Provide the [X, Y] coordinate of the cell's center where the given text is located.  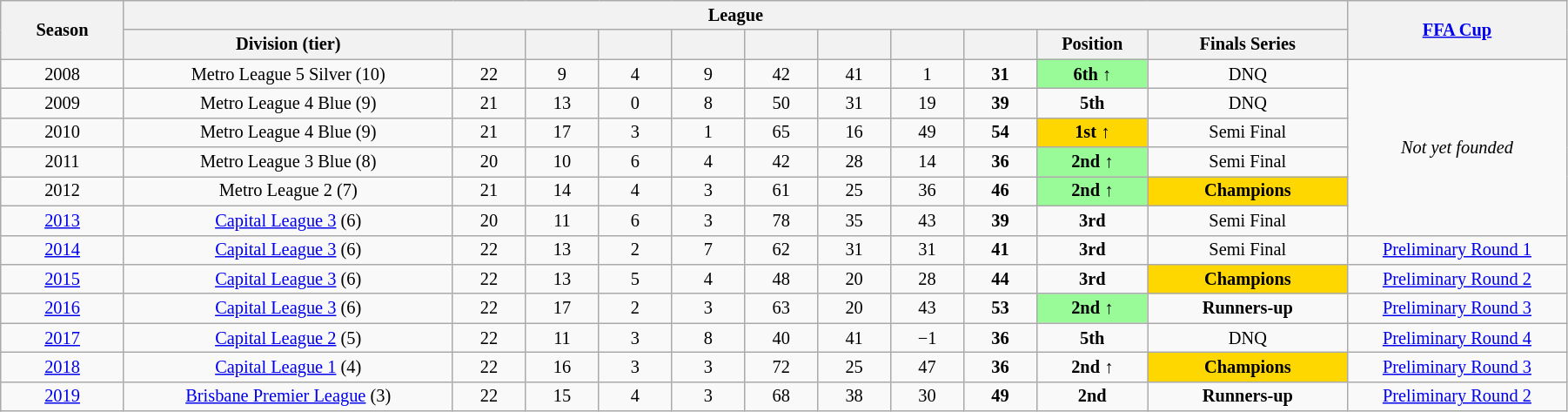
46 [1000, 191]
Preliminary Round 4 [1457, 338]
48 [781, 279]
1st ↑ [1092, 132]
2008 [63, 74]
38 [854, 396]
2011 [63, 162]
FFA Cup [1457, 30]
Metro League 2 (7) [288, 191]
15 [562, 396]
2013 [63, 220]
44 [1000, 279]
Not yet founded [1457, 147]
53 [1000, 308]
40 [781, 338]
61 [781, 191]
19 [928, 103]
10 [562, 162]
2nd [1092, 396]
2015 [63, 279]
2019 [63, 396]
Finals Series [1248, 44]
Capital League 2 (5) [288, 338]
League [735, 15]
35 [854, 220]
5 [635, 279]
47 [928, 367]
−1 [928, 338]
30 [928, 396]
Capital League 1 (4) [288, 367]
7 [708, 250]
Metro League 5 Silver (10) [288, 74]
Season [63, 30]
65 [781, 132]
2010 [63, 132]
78 [781, 220]
2016 [63, 308]
0 [635, 103]
63 [781, 308]
2014 [63, 250]
Division (tier) [288, 44]
Position [1092, 44]
2017 [63, 338]
68 [781, 396]
50 [781, 103]
2012 [63, 191]
Preliminary Round 1 [1457, 250]
Brisbane Premier League (3) [288, 396]
62 [781, 250]
2009 [63, 103]
72 [781, 367]
2018 [63, 367]
Metro League 3 Blue (8) [288, 162]
54 [1000, 132]
6th ↑ [1092, 74]
